Scan for the cell matching the given text and deliver its [X, Y] coordinate at center. 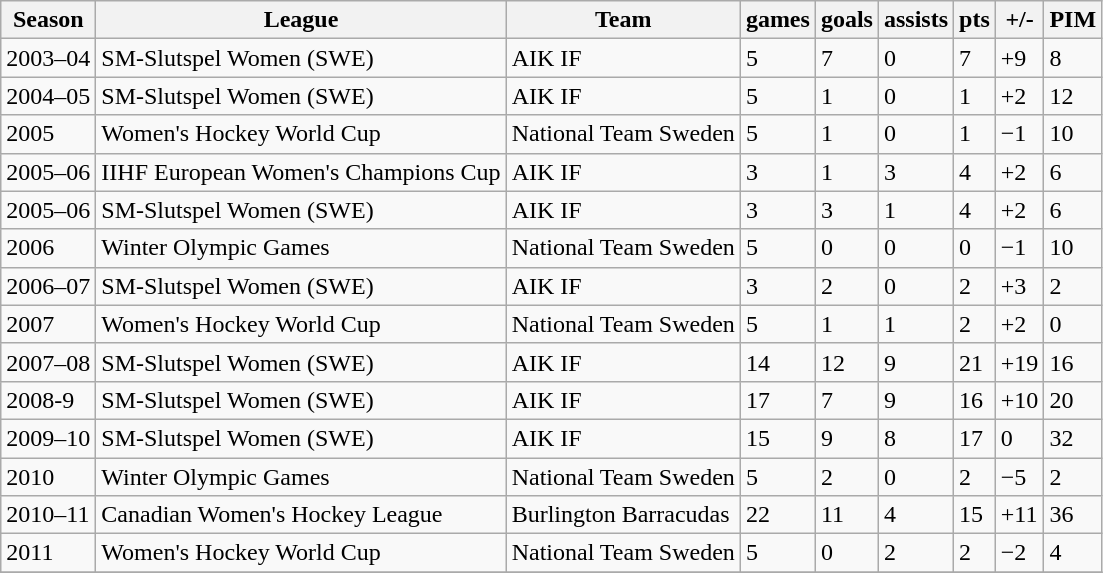
32 [1073, 438]
goals [846, 20]
+/- [1020, 20]
22 [778, 515]
2004–05 [48, 96]
36 [1073, 515]
11 [846, 515]
pts [975, 20]
Season [48, 20]
Burlington Barracudas [623, 515]
assists [916, 20]
2007–08 [48, 362]
2003–04 [48, 58]
2006–07 [48, 286]
2009–10 [48, 438]
PIM [1073, 20]
Team [623, 20]
−5 [1020, 477]
−2 [1020, 553]
2006 [48, 248]
2007 [48, 324]
+10 [1020, 400]
+9 [1020, 58]
games [778, 20]
14 [778, 362]
2010–11 [48, 515]
Canadian Women's Hockey League [301, 515]
2010 [48, 477]
2011 [48, 553]
IIHF European Women's Champions Cup [301, 172]
+3 [1020, 286]
21 [975, 362]
+19 [1020, 362]
+11 [1020, 515]
20 [1073, 400]
2008-9 [48, 400]
League [301, 20]
2005 [48, 134]
